Return the (X, Y) coordinate for the center point of the cell that contains the specified text.  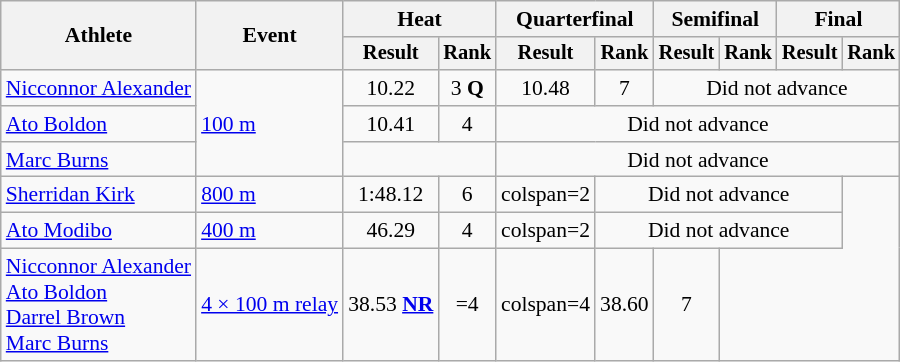
Quarterfinal (575, 19)
3 Q (467, 88)
Semifinal (716, 19)
1:48.12 (390, 195)
Nicconnor Alexander (98, 88)
4 × 100 m relay (270, 305)
6 (467, 195)
Final (838, 19)
Ato Boldon (98, 124)
46.29 (390, 231)
Sherridan Kirk (98, 195)
Event (270, 36)
10.22 (390, 88)
38.60 (624, 305)
=4 (467, 305)
Ato Modibo (98, 231)
Nicconnor AlexanderAto BoldonDarrel BrownMarc Burns (98, 305)
10.41 (390, 124)
Heat (420, 19)
38.53 NR (390, 305)
colspan=4 (546, 305)
100 m (270, 124)
Athlete (98, 36)
400 m (270, 231)
800 m (270, 195)
Marc Burns (98, 160)
10.48 (546, 88)
